Capture the cell that displays the provided text and extract its (x, y) central coordinate. 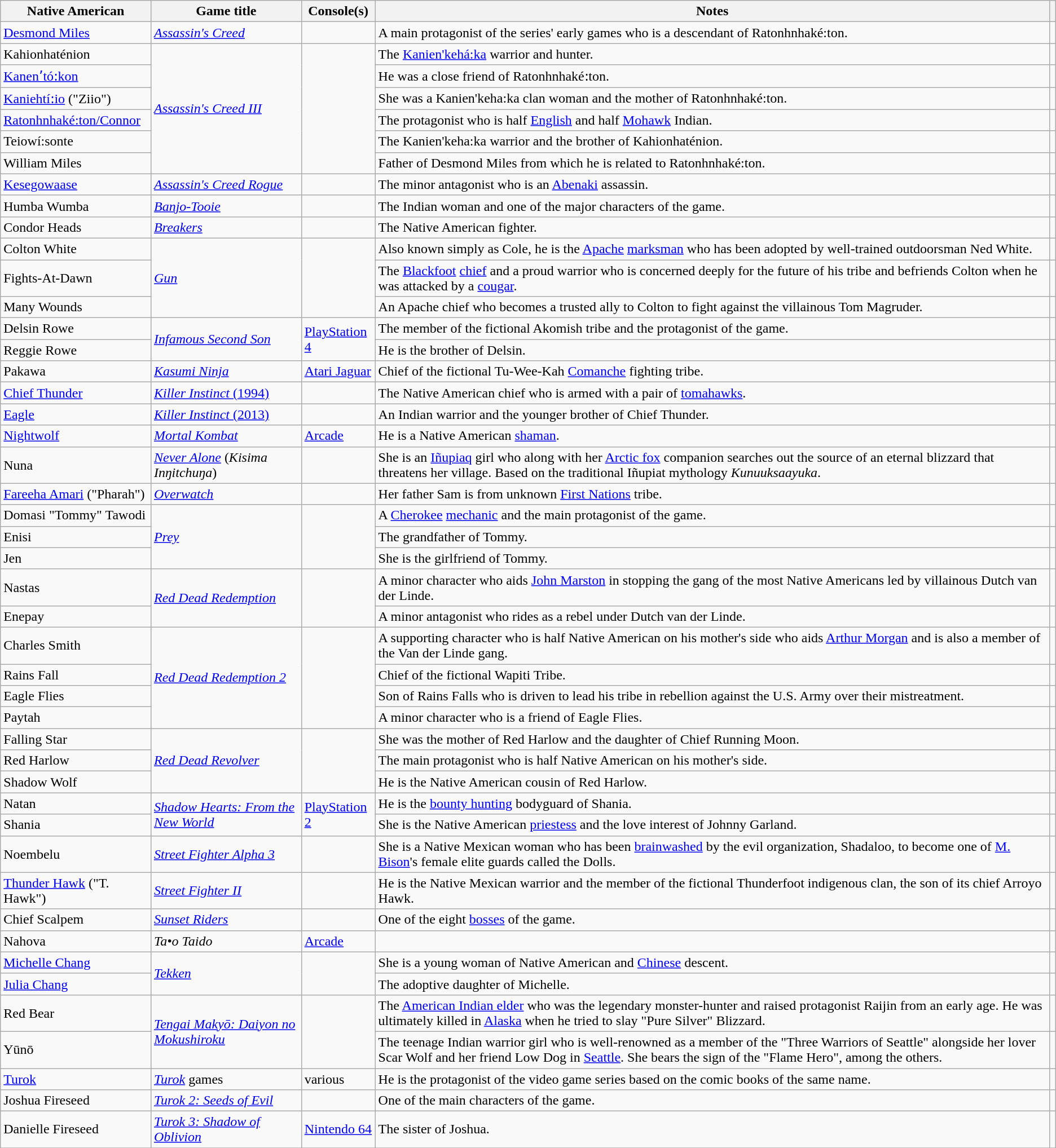
Nastas (76, 588)
Reggie Rowe (76, 350)
A minor antagonist who rides as a rebel under Dutch van der Linde. (712, 616)
Red Dead Revolver (226, 761)
He is a Native American shaman. (712, 436)
Killer Instinct (1994) (226, 393)
A minor character who aids John Marston in stopping the gang of the most Native Americans led by villainous Dutch van der Linde. (712, 588)
He is the brother of Delsin. (712, 350)
The adoptive daughter of Michelle. (712, 984)
Assassin's Creed Rogue (226, 184)
Also known simply as Cole, he is the Apache marksman who has been adopted by well-trained outdoorsman Ned White. (712, 249)
She is the girlfriend of Tommy. (712, 558)
A Cherokee mechanic and the main protagonist of the game. (712, 515)
Chief of the fictional Tu-Wee-Kah Comanche fighting tribe. (712, 372)
A main protagonist of the series' early games who is a descendant of Ratonhnhaké:ton. (712, 33)
Turok 2: Seeds of Evil (226, 1101)
Overwatch (226, 494)
Red Harlow (76, 761)
He is the protagonist of the video game series based on the comic books of the same name. (712, 1079)
Joshua Fireseed (76, 1101)
Father of Desmond Miles from which he is related to Ratonhnhaké:ton. (712, 163)
Nuna (76, 465)
Infamous Second Son (226, 339)
Nightwolf (76, 436)
Sunset Riders (226, 920)
He is the Native Mexican warrior and the member of the fictional Thunderfoot indigenous clan, the son of its chief Arroyo Hawk. (712, 891)
Never Alone (Kisima Inŋitchuŋa) (226, 465)
She was a Kanien'keha:ka clan woman and the mother of Ratonhnhaké:ton. (712, 98)
Nintendo 64 (338, 1130)
An Indian warrior and the younger brother of Chief Thunder. (712, 414)
The grandfather of Tommy. (712, 537)
Mortal Kombat (226, 436)
The Blackfoot chief and a proud warrior who is concerned deeply for the future of his tribe and befriends Colton when he was attacked by a cougar. (712, 277)
Shania (76, 825)
The Native American chief who is armed with a pair of tomahawks. (712, 393)
Falling Star (76, 739)
Michelle Chang (76, 962)
Her father Sam is from unknown First Nations tribe. (712, 494)
The Kanien'keha:ka warrior and the brother of Kahionhaténion. (712, 142)
Rains Fall (76, 675)
Turok games (226, 1079)
Jen (76, 558)
The protagonist who is half English and half Mohawk Indian. (712, 120)
The sister of Joshua. (712, 1130)
An Apache chief who becomes a trusted ally to Colton to fight against the villainous Tom Magruder. (712, 307)
Pakawa (76, 372)
Chief Scalpem (76, 920)
The Kanien'kehá:ka warrior and hunter. (712, 54)
Turok 3: Shadow of Oblivion (226, 1130)
Natan (76, 803)
Julia Chang (76, 984)
Danielle Fireseed (76, 1130)
Shadow Wolf (76, 782)
Many Wounds (76, 307)
Breakers (226, 227)
Delsin Rowe (76, 329)
Kahionhaténion (76, 54)
Thunder Hawk ("T. Hawk") (76, 891)
Banjo-Tooie (226, 206)
The minor antagonist who is an Abenaki assassin. (712, 184)
Nahova (76, 941)
Kasumi Ninja (226, 372)
Enepay (76, 616)
Domasi "Tommy" Tawodi (76, 515)
Humba Wumba (76, 206)
Shadow Hearts: From the New World (226, 814)
Son of Rains Falls who is driven to lead his tribe in rebellion against the U.S. Army over their mistreatment. (712, 696)
Condor Heads (76, 227)
He was a close friend of Ratonhnhaké꞉ton. (712, 76)
Red Dead Redemption (226, 598)
One of the main characters of the game. (712, 1101)
Killer Instinct (2013) (226, 414)
He is the Native American cousin of Red Harlow. (712, 782)
various (338, 1079)
Tengai Makyō: Daiyon no Mokushiroku (226, 1031)
Noembelu (76, 854)
Notes (712, 11)
Ta•o Taido (226, 941)
Charles Smith (76, 645)
She is the Native American priestess and the love interest of Johnny Garland. (712, 825)
Console(s) (338, 11)
Kesegowaase (76, 184)
She is a young woman of Native American and Chinese descent. (712, 962)
She was the mother of Red Harlow and the daughter of Chief Running Moon. (712, 739)
Street Fighter Alpha 3 (226, 854)
Assassin's Creed (226, 33)
Kaniehtí꞉io ("Ziio") (76, 98)
Kanenʼtó꞉kon (76, 76)
A supporting character who is half Native American on his mother's side who aids Arthur Morgan and is also a member of the Van der Linde gang. (712, 645)
One of the eight bosses of the game. (712, 920)
PlayStation 4 (338, 339)
William Miles (76, 163)
Turok (76, 1079)
Tekken (226, 973)
Native American (76, 11)
Ratonhnhaké:ton/Connor (76, 120)
He is the bounty hunting bodyguard of Shania. (712, 803)
Prey (226, 537)
Eagle Flies (76, 696)
Fareeha Amari ("Pharah") (76, 494)
Colton White (76, 249)
The Indian woman and one of the major characters of the game. (712, 206)
Fights-At-Dawn (76, 277)
Red Dead Redemption 2 (226, 678)
Assassin's Creed III (226, 108)
Street Fighter II (226, 891)
The Native American fighter. (712, 227)
PlayStation 2 (338, 814)
Atari Jaguar (338, 372)
Yūnō (76, 1050)
Eagle (76, 414)
Desmond Miles (76, 33)
Chief of the fictional Wapiti Tribe. (712, 675)
Paytah (76, 718)
The main protagonist who is half Native American on his mother's side. (712, 761)
Gun (226, 277)
Teiowí:sonte (76, 142)
Game title (226, 11)
Red Bear (76, 1013)
Enisi (76, 537)
A minor character who is a friend of Eagle Flies. (712, 718)
Chief Thunder (76, 393)
The member of the fictional Akomish tribe and the protagonist of the game. (712, 329)
